Detect which cell encompasses the target text, then output its [x, y] center coordinate. 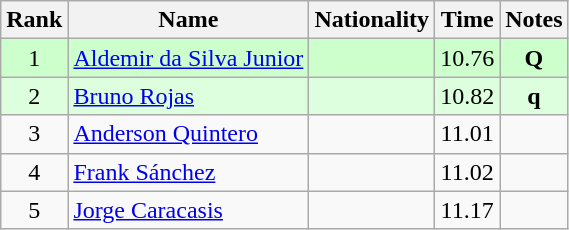
Anderson Quintero [188, 134]
11.17 [468, 210]
Jorge Caracasis [188, 210]
Aldemir da Silva Junior [188, 58]
Bruno Rojas [188, 96]
q [534, 96]
5 [34, 210]
Time [468, 20]
Notes [534, 20]
1 [34, 58]
Nationality [372, 20]
10.76 [468, 58]
Q [534, 58]
4 [34, 172]
Name [188, 20]
3 [34, 134]
2 [34, 96]
Rank [34, 20]
11.01 [468, 134]
11.02 [468, 172]
Frank Sánchez [188, 172]
10.82 [468, 96]
